From the cell containing the given text, extract its center point as [X, Y] coordinate. 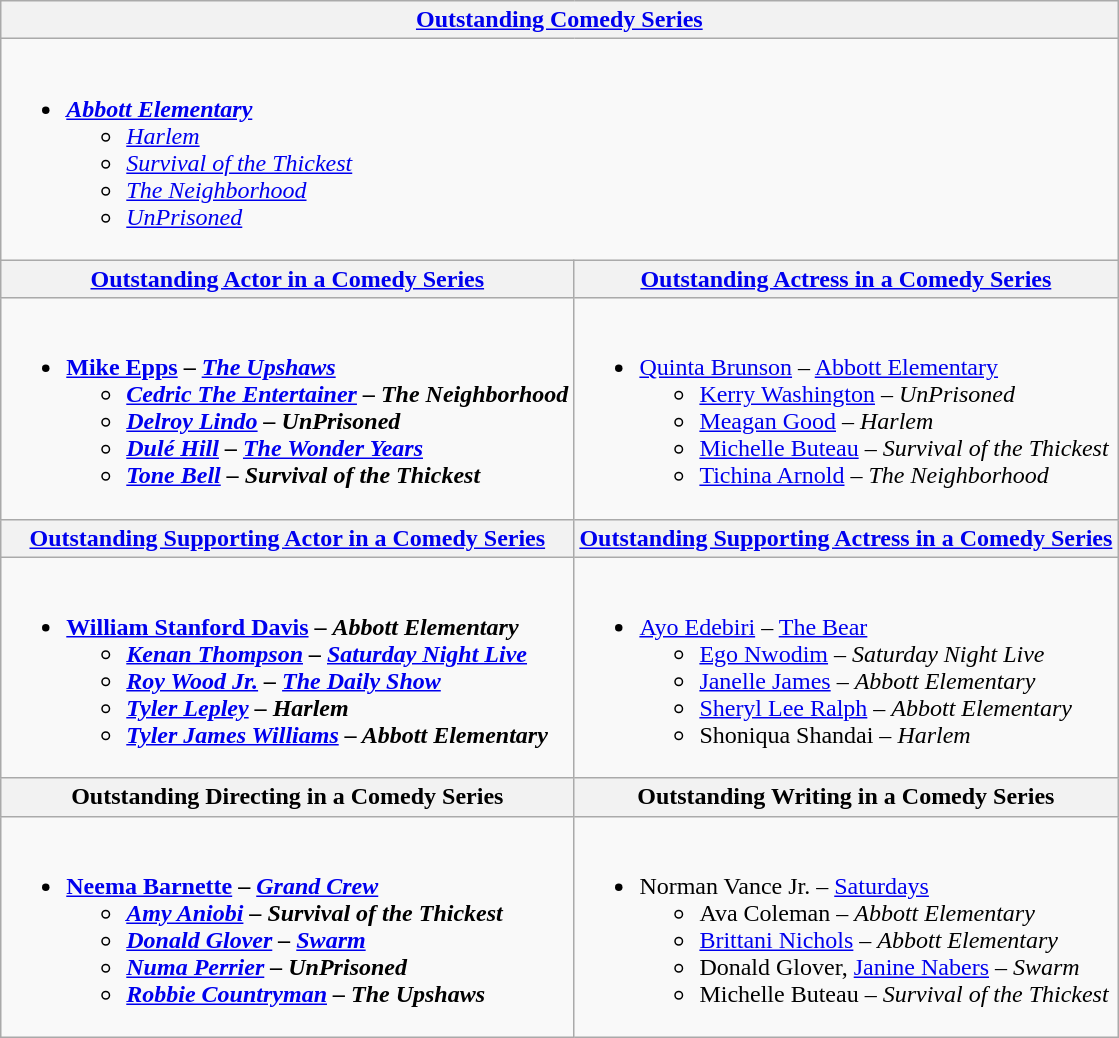
Outstanding Supporting Actress in a Comedy Series [846, 538]
Neema Barnette – Grand CrewAmy Aniobi – Survival of the ThickestDonald Glover – SwarmNuma Perrier – UnPrisonedRobbie Countryman – The Upshaws [288, 926]
Abbott ElementaryHarlemSurvival of the ThickestThe NeighborhoodUnPrisoned [560, 150]
Outstanding Comedy Series [560, 20]
Outstanding Actress in a Comedy Series [846, 279]
Ayo Edebiri – The BearEgo Nwodim – Saturday Night LiveJanelle James – Abbott ElementarySheryl Lee Ralph – Abbott ElementaryShoniqua Shandai – Harlem [846, 668]
Outstanding Directing in a Comedy Series [288, 797]
Outstanding Actor in a Comedy Series [288, 279]
Outstanding Writing in a Comedy Series [846, 797]
Outstanding Supporting Actor in a Comedy Series [288, 538]
